From the cell containing the given text, extract its center point as [X, Y] coordinate. 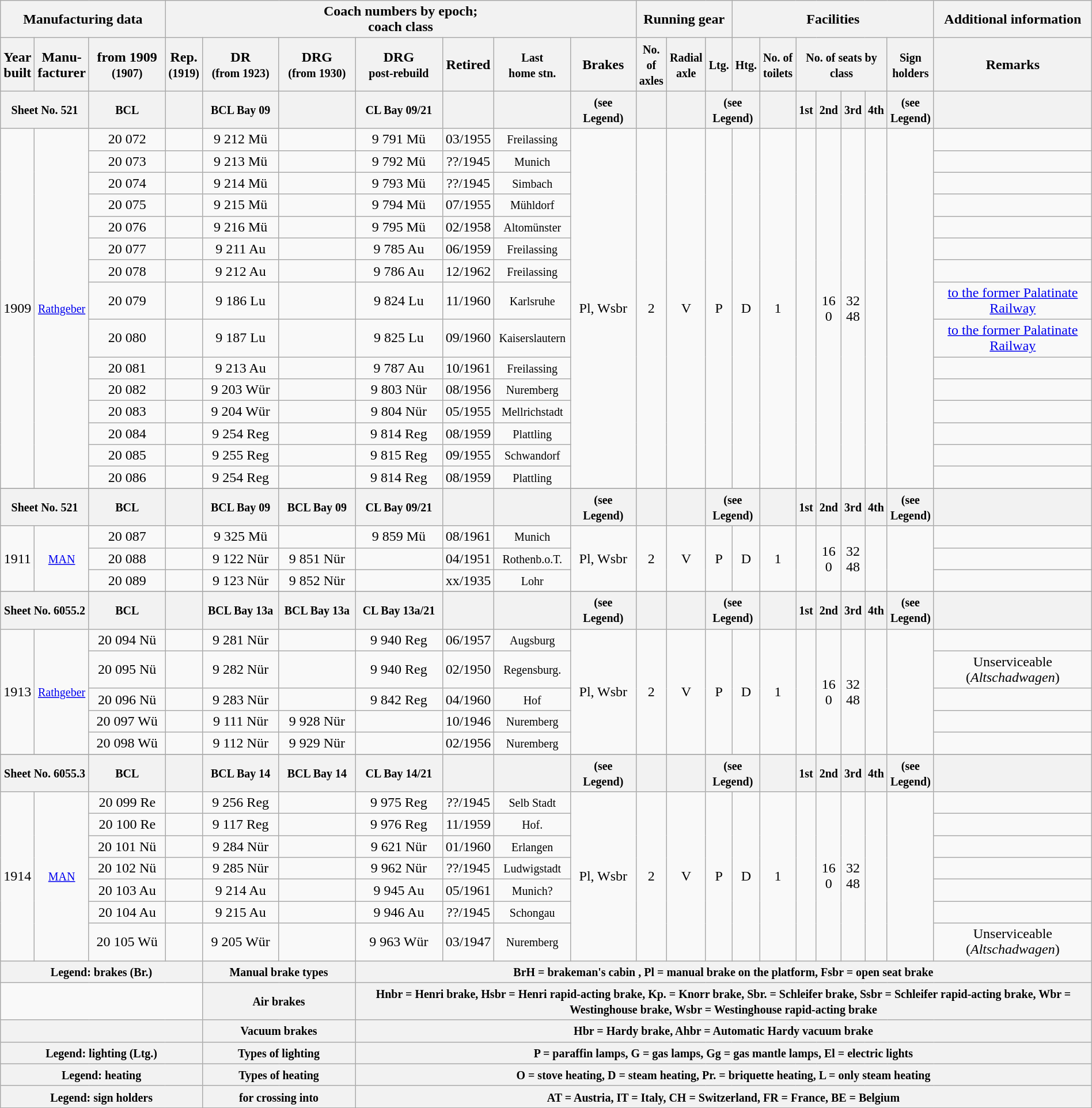
Manu-facturer [62, 64]
9 283 Nür [241, 699]
9 284 Nür [241, 847]
04/1951 [468, 559]
9 215 Mü [241, 205]
Munich? [532, 890]
Augsburg [532, 640]
DRG(from 1930) [317, 64]
20 085 [127, 456]
Remarks [1013, 64]
9 976 Reg [399, 825]
Erlangen [532, 847]
9 282 Nür [241, 669]
Simbach [532, 183]
10/1946 [468, 721]
Rothenb.o.T. [532, 559]
20 099 Re [127, 803]
20 077 [127, 249]
9 122 Nür [241, 559]
9 213 Mü [241, 161]
20 073 [127, 161]
9 203 Wür [241, 390]
20 088 [127, 559]
Lohr [532, 580]
1914 [17, 876]
Retired [468, 64]
P = paraffin lamps, G = gas lamps, Gg = gas mantle lamps, El = electric lights [723, 1053]
20 084 [127, 434]
9 216 Mü [241, 227]
20 087 [127, 537]
9 214 Au [241, 890]
xx/1935 [468, 580]
02/1950 [468, 669]
Sheet No. 6055.2 [45, 610]
20 094 Nü [127, 640]
20 082 [127, 390]
Hof. [532, 825]
Ltg. [719, 64]
20 074 [127, 183]
Selb Stadt [532, 803]
Facilities [833, 20]
Signholders [910, 64]
Air brakes [279, 1001]
05/1955 [468, 412]
9 215 Au [241, 912]
9 111 Nür [241, 721]
9 852 Nür [317, 580]
06/1957 [468, 640]
20 097 Wü [127, 721]
1909 [17, 309]
20 079 [127, 301]
11/1960 [468, 301]
9 285 Nür [241, 868]
Legend: brakes (Br.) [101, 972]
Mühldorf [532, 205]
Ludwigstadt [532, 868]
9 945 Au [399, 890]
20 098 Wü [127, 743]
1913 [17, 691]
02/1956 [468, 743]
9 212 Au [241, 271]
9 928 Nür [317, 721]
9 792 Mü [399, 161]
9 859 Mü [399, 537]
11/1959 [468, 825]
03/1947 [468, 942]
9 787 Au [399, 368]
9 211 Au [241, 249]
9 213 Au [241, 368]
20 100 Re [127, 825]
20 078 [127, 271]
05/1961 [468, 890]
9 793 Mü [399, 183]
9 795 Mü [399, 227]
9 963 Wür [399, 942]
20 072 [127, 139]
20 075 [127, 205]
9 117 Reg [241, 825]
9 842 Reg [399, 699]
Radialaxle [686, 64]
20 089 [127, 580]
Altomünster [532, 227]
DR(from 1923) [241, 64]
01/1960 [468, 847]
Legend: lighting (Ltg.) [101, 1053]
Sheet No. 6055.3 [45, 773]
20 095 Nü [127, 669]
No. ofaxles [651, 64]
Coach numbers by epoch;coach class [401, 20]
Karlsruhe [532, 301]
20 076 [127, 227]
1911 [17, 559]
08/1956 [468, 390]
12/1962 [468, 271]
9 621 Nür [399, 847]
20 086 [127, 477]
Legend: heating [101, 1075]
20 101 Nü [127, 847]
Yearbuilt [17, 64]
Schongau [532, 912]
9 785 Au [399, 249]
No. of seats by class [842, 64]
Additional information [1013, 20]
for crossing into [279, 1096]
9 962 Nür [399, 868]
Types of heating [279, 1075]
9 929 Nür [317, 743]
9 786 Au [399, 271]
Last home stn. [532, 64]
Manual brake types [279, 972]
CL Bay 13a/21 [399, 610]
BrH = brakeman's cabin , Pl = manual brake on the platform, Fsbr = open seat brake [723, 972]
08/1961 [468, 537]
9 281 Nür [241, 640]
04/1960 [468, 699]
Mellrichstadt [532, 412]
06/1959 [468, 249]
from 1909(1907) [127, 64]
9 204 Wür [241, 412]
Schwandorf [532, 456]
09/1955 [468, 456]
Htg. [746, 64]
9 975 Reg [399, 803]
9 256 Reg [241, 803]
09/1960 [468, 337]
Regensburg. [532, 669]
9 214 Mü [241, 183]
DRGpost-rebuild [399, 64]
20 105 Wü [127, 942]
Hof [532, 699]
9 824 Lu [399, 301]
9 791 Mü [399, 139]
No. oftoilets [778, 64]
20 081 [127, 368]
Brakes [604, 64]
20 102 Nü [127, 868]
9 255 Reg [241, 456]
9 186 Lu [241, 301]
9 112 Nür [241, 743]
9 851 Nür [317, 559]
9 187 Lu [241, 337]
9 815 Reg [399, 456]
Kaiserslautern [532, 337]
O = stove heating, D = steam heating, Pr. = briquette heating, L = only steam heating [723, 1075]
Hbr = Hardy brake, Ahbr = Automatic Hardy vacuum brake [723, 1031]
9 325 Mü [241, 537]
20 103 Au [127, 890]
Legend: sign holders [101, 1096]
9 205 Wür [241, 942]
9 804 Nür [399, 412]
9 794 Mü [399, 205]
20 104 Au [127, 912]
CL Bay 14/21 [399, 773]
07/1955 [468, 205]
AT = Austria, IT = Italy, CH = Switzerland, FR = France, BE = Belgium [723, 1096]
Running gear [684, 20]
9 803 Nür [399, 390]
20 083 [127, 412]
Rep.(1919) [184, 64]
Vacuum brakes [279, 1031]
9 946 Au [399, 912]
9 212 Mü [241, 139]
03/1955 [468, 139]
9 123 Nür [241, 580]
10/1961 [468, 368]
9 825 Lu [399, 337]
02/1958 [468, 227]
20 080 [127, 337]
Manufacturing data [83, 20]
Types of lighting [279, 1053]
20 096 Nü [127, 699]
